Return the (X, Y) coordinate for the center point of the cell that contains the specified text.  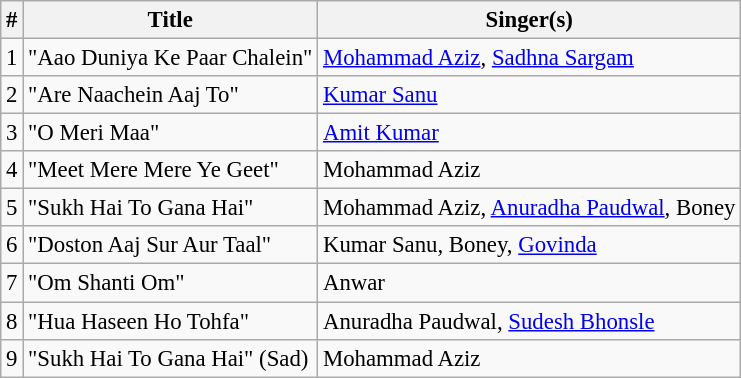
Kumar Sanu (530, 95)
Mohammad Aziz, Sadhna Sargam (530, 58)
"Om Shanti Om" (170, 283)
Anwar (530, 283)
Mohammad Aziz, Anuradha Paudwal, Boney (530, 208)
Singer(s) (530, 20)
Anuradha Paudwal, Sudesh Bhonsle (530, 321)
4 (12, 170)
Amit Kumar (530, 133)
3 (12, 133)
"Doston Aaj Sur Aur Taal" (170, 245)
9 (12, 358)
1 (12, 58)
2 (12, 95)
"Are Naachein Aaj To" (170, 95)
8 (12, 321)
"Meet Mere Mere Ye Geet" (170, 170)
"Sukh Hai To Gana Hai" (170, 208)
6 (12, 245)
"O Meri Maa" (170, 133)
Title (170, 20)
# (12, 20)
5 (12, 208)
"Sukh Hai To Gana Hai" (Sad) (170, 358)
7 (12, 283)
"Hua Haseen Ho Tohfa" (170, 321)
Kumar Sanu, Boney, Govinda (530, 245)
"Aao Duniya Ke Paar Chalein" (170, 58)
